Detect which cell encompasses the target text, then output its [x, y] center coordinate. 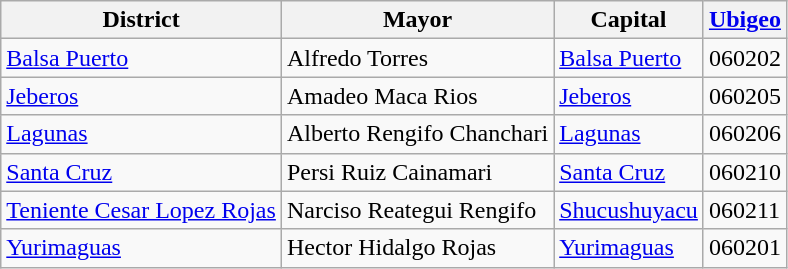
060211 [744, 210]
Shucushuyacu [629, 210]
Alfredo Torres [417, 58]
Teniente Cesar Lopez Rojas [142, 210]
060202 [744, 58]
Amadeo Maca Rios [417, 96]
Capital [629, 20]
District [142, 20]
060206 [744, 134]
Persi Ruiz Cainamari [417, 172]
Mayor [417, 20]
060205 [744, 96]
060210 [744, 172]
Alberto Rengifo Chanchari [417, 134]
Narciso Reategui Rengifo [417, 210]
Hector Hidalgo Rojas [417, 248]
060201 [744, 248]
Ubigeo [744, 20]
